For the text-containing cell, return its midpoint in [x, y] coordinate format. 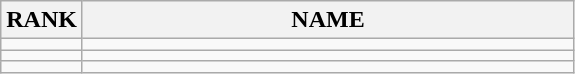
NAME [328, 20]
RANK [42, 20]
